Locate the cell with the specified text and output its [X, Y] center coordinate. 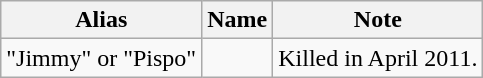
Note [378, 20]
Alias [102, 20]
Killed in April 2011. [378, 58]
Name [238, 20]
"Jimmy" or "Pispo" [102, 58]
